Search for the cell housing the specified text and yield its (x, y) center coordinate. 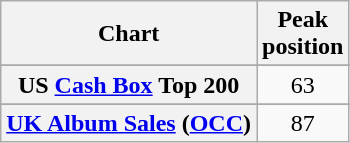
87 (303, 123)
UK Album Sales (OCC) (129, 123)
Peakposition (303, 34)
63 (303, 85)
Chart (129, 34)
US Cash Box Top 200 (129, 85)
